Scan for the cell matching the given text and deliver its (x, y) coordinate at center. 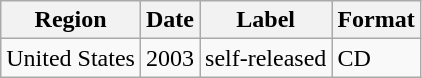
self-released (266, 58)
Label (266, 20)
CD (376, 58)
United States (71, 58)
2003 (170, 58)
Region (71, 20)
Format (376, 20)
Date (170, 20)
